Determine the [x, y] coordinate at the center of the cell enclosing the given text.  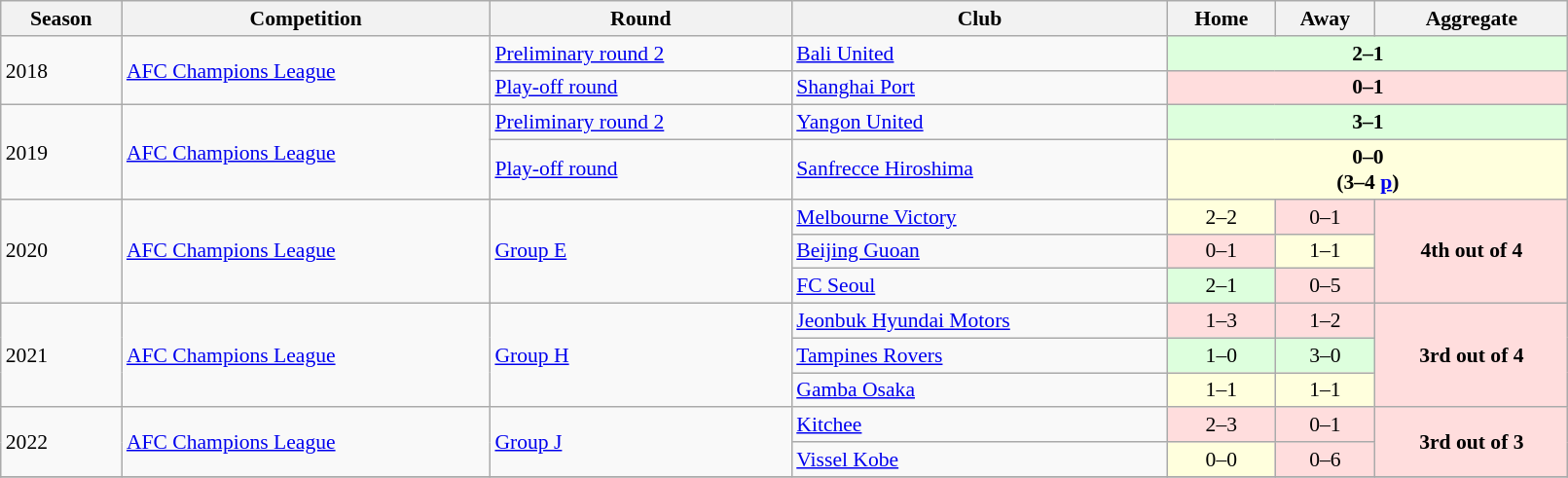
FC Seoul [979, 286]
Season [61, 18]
Vissel Kobe [979, 460]
Home [1222, 18]
2019 [61, 152]
3–0 [1326, 355]
2–3 [1222, 425]
Aggregate [1472, 18]
Club [979, 18]
3rd out of 4 [1472, 356]
3–1 [1368, 123]
Yangon United [979, 123]
2021 [61, 356]
1–3 [1222, 321]
Kitchee [979, 425]
Group H [640, 356]
Beijing Guoan [979, 251]
4th out of 4 [1472, 251]
0–5 [1326, 286]
Shanghai Port [979, 88]
Bali United [979, 54]
3rd out of 3 [1472, 442]
Group E [640, 251]
Away [1326, 18]
Round [640, 18]
0–6 [1326, 460]
2–2 [1222, 217]
2018 [61, 70]
Sanfrecce Hiroshima [979, 169]
0–0 [1222, 460]
Gamba Osaka [979, 390]
Jeonbuk Hyundai Motors [979, 321]
0–0 (3–4 p) [1368, 169]
1–2 [1326, 321]
Tampines Rovers [979, 355]
Competition [306, 18]
2020 [61, 251]
1–0 [1222, 355]
Group J [640, 442]
Melbourne Victory [979, 217]
2022 [61, 442]
